Extract the [X, Y] coordinate from the center of the cell holding the provided text.  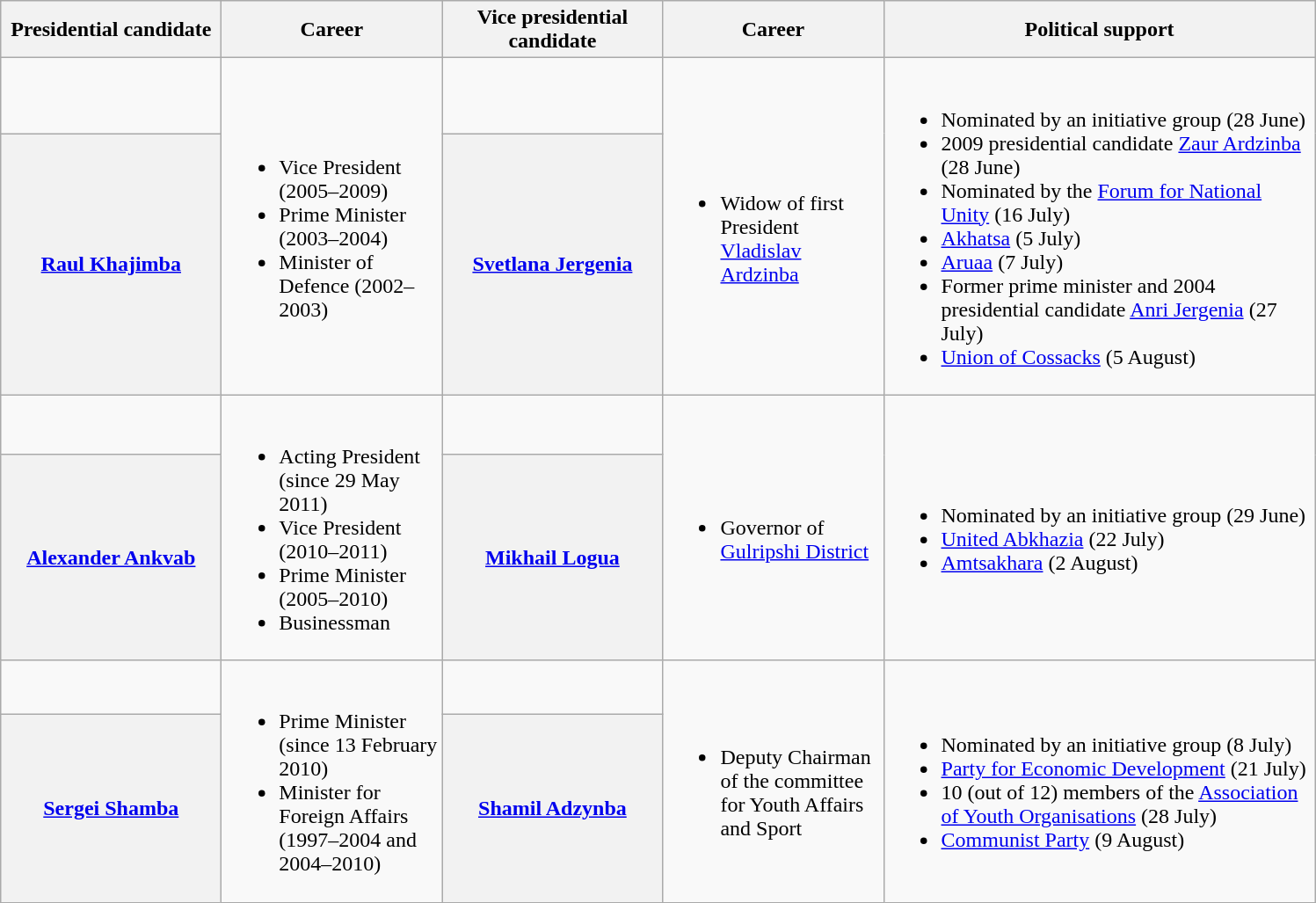
Shamil Adzynba [552, 809]
Presidential candidate [111, 30]
Sergei Shamba [111, 809]
Acting President (since 29 May 2011)Vice President (2010–2011)Prime Minister (2005–2010)Businessman [332, 528]
Widow of first President Vladislav Ardzinba [774, 227]
Mikhail Logua [552, 557]
Political support [1099, 30]
Vice President (2005–2009)Prime Minister (2003–2004)Minister of Defence (2002–2003) [332, 227]
Governor of Gulripshi District [774, 528]
Raul Khajimba [111, 264]
Nominated by an initiative group (29 June)United Abkhazia (22 July)Amtsakhara (2 August) [1099, 528]
Alexander Ankvab [111, 557]
Svetlana Jergenia [552, 264]
Deputy Chairman of the committee for Youth Affairs and Sport [774, 781]
Vice presidential candidate [552, 30]
Prime Minister (since 13 February 2010)Minister for Foreign Affairs (1997–2004 and 2004–2010) [332, 781]
